Scan for the cell matching the given text and deliver its [X, Y] coordinate at center. 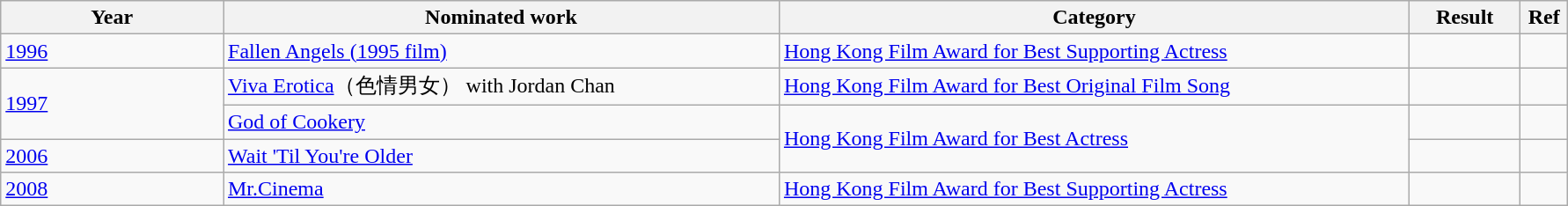
Result [1465, 18]
Ref [1544, 18]
Mr.Cinema [502, 189]
Viva Erotica（色情男女） with Jordan Chan [502, 86]
Year [113, 18]
Hong Kong Film Award for Best Original Film Song [1094, 86]
Category [1094, 18]
1997 [113, 104]
Fallen Angels (1995 film) [502, 51]
1996 [113, 51]
Hong Kong Film Award for Best Actress [1094, 138]
Nominated work [502, 18]
2008 [113, 189]
God of Cookery [502, 121]
Wait 'Til You're Older [502, 156]
2006 [113, 156]
